Return the [X, Y] coordinate for the center point of the cell that contains the specified text.  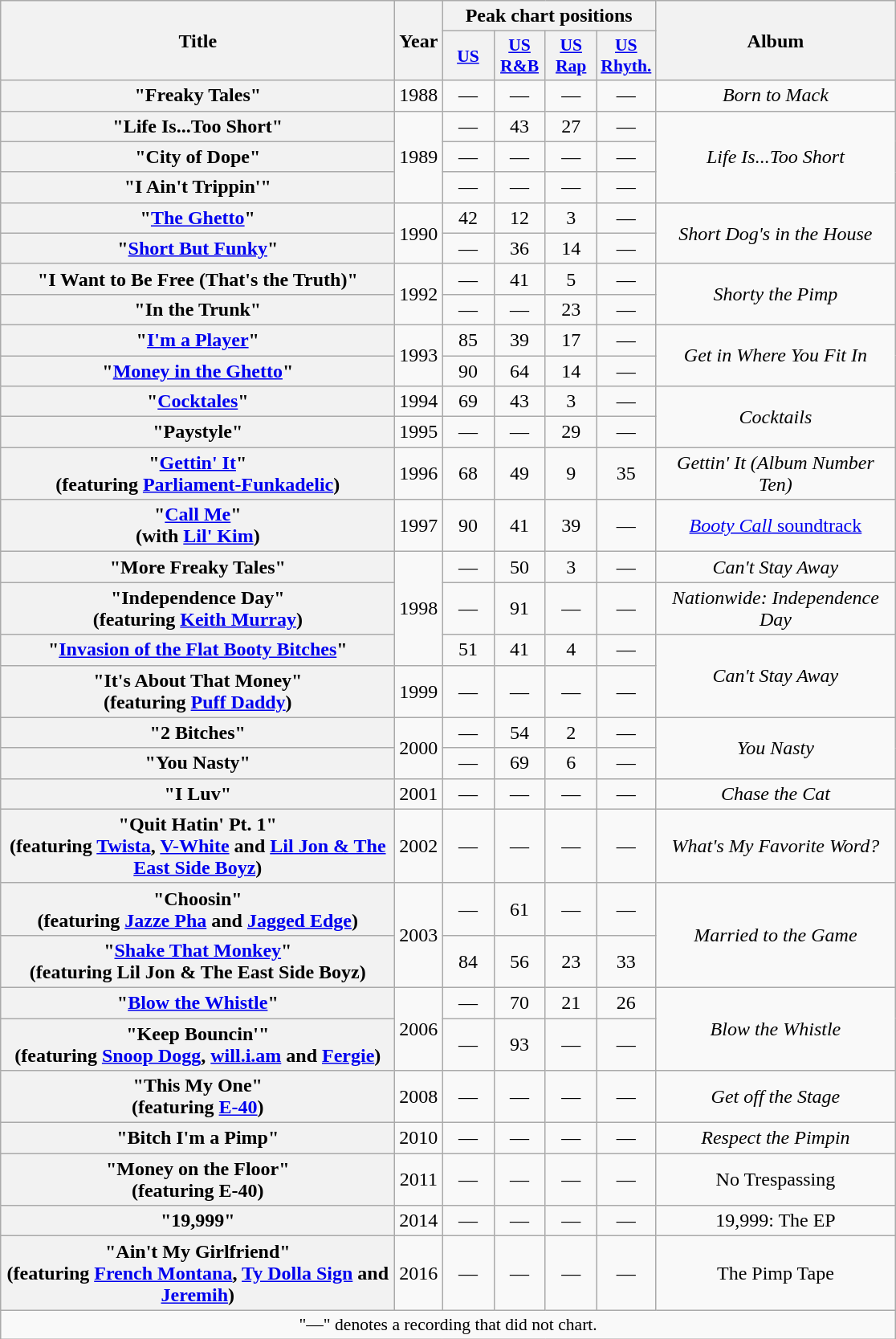
"I Want to Be Free (That's the Truth)" [198, 279]
54 [519, 733]
1992 [419, 294]
91 [519, 609]
Peak chart positions [549, 16]
51 [468, 650]
USR&B [519, 56]
"19,999" [198, 1221]
"Ain't My Girlfriend"(featuring French Montana, Ty Dolla Sign and Jeremih) [198, 1273]
"Paystyle" [198, 432]
"Freaky Tales" [198, 96]
84 [468, 961]
"Money on the Floor"(featuring E-40) [198, 1179]
No Trespassing [776, 1179]
1998 [419, 609]
Year [419, 40]
2000 [419, 748]
"2 Bitches" [198, 733]
"Keep Bouncin'"(featuring Snoop Dogg, will.i.am and Fergie) [198, 1044]
The Pimp Tape [776, 1273]
64 [519, 370]
USRhyth. [626, 56]
"The Ghetto" [198, 218]
42 [468, 218]
Blow the Whistle [776, 1028]
"Invasion of the Flat Booty Bitches" [198, 650]
2006 [419, 1028]
68 [468, 474]
"Bitch I'm a Pimp" [198, 1138]
"Shake That Monkey"(featuring Lil Jon & The East Side Boyz) [198, 961]
19,999: The EP [776, 1221]
2 [571, 733]
1990 [419, 233]
You Nasty [776, 748]
"I Ain't Trippin'" [198, 187]
"Short But Funky" [198, 248]
2014 [419, 1221]
"Call Me"(with Lil' Kim) [198, 525]
1988 [419, 96]
1993 [419, 355]
1994 [419, 402]
4 [571, 650]
2001 [419, 794]
Gettin' It (Album Number Ten) [776, 474]
Life Is...Too Short [776, 157]
Married to the Game [776, 935]
"In the Trunk" [198, 309]
Respect the Pimpin [776, 1138]
USRap [571, 56]
Get off the Stage [776, 1097]
49 [519, 474]
1996 [419, 474]
Album [776, 40]
26 [626, 1002]
56 [519, 961]
"Money in the Ghetto" [198, 370]
2010 [419, 1138]
5 [571, 279]
2003 [419, 935]
61 [519, 909]
Booty Call soundtrack [776, 525]
Shorty the Pimp [776, 294]
"I'm a Player" [198, 340]
1995 [419, 432]
"Blow the Whistle" [198, 1002]
Get in Where You Fit In [776, 355]
1999 [419, 691]
"City of Dope" [198, 157]
"Choosin"(featuring Jazze Pha and Jagged Edge) [198, 909]
21 [571, 1002]
"Quit Hatin' Pt. 1"(featuring Twista, V-White and Lil Jon & The East Side Boyz) [198, 846]
2016 [419, 1273]
1997 [419, 525]
17 [571, 340]
"Cocktales" [198, 402]
"Life Is...Too Short" [198, 126]
"—" denotes a recording that did not chart. [448, 1325]
"You Nasty" [198, 763]
1989 [419, 157]
"More Freaky Tales" [198, 567]
2002 [419, 846]
27 [571, 126]
33 [626, 961]
70 [519, 1002]
35 [626, 474]
93 [519, 1044]
"Gettin' It"(featuring Parliament-Funkadelic) [198, 474]
What's My Favorite Word? [776, 846]
50 [519, 567]
Nationwide: Independence Day [776, 609]
Title [198, 40]
Cocktails [776, 417]
2011 [419, 1179]
"It's About That Money"(featuring Puff Daddy) [198, 691]
36 [519, 248]
Born to Mack [776, 96]
6 [571, 763]
Short Dog's in the House [776, 233]
12 [519, 218]
"Independence Day"(featuring Keith Murray) [198, 609]
9 [571, 474]
"I Luv" [198, 794]
29 [571, 432]
"This My One"(featuring E-40) [198, 1097]
Chase the Cat [776, 794]
85 [468, 340]
2008 [419, 1097]
US [468, 56]
